From the cell containing the given text, extract its center point as (x, y) coordinate. 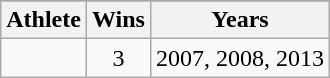
Athlete (44, 20)
Years (240, 20)
3 (118, 58)
2007, 2008, 2013 (240, 58)
Wins (118, 20)
